Capture the cell that displays the provided text and extract its (X, Y) central coordinate. 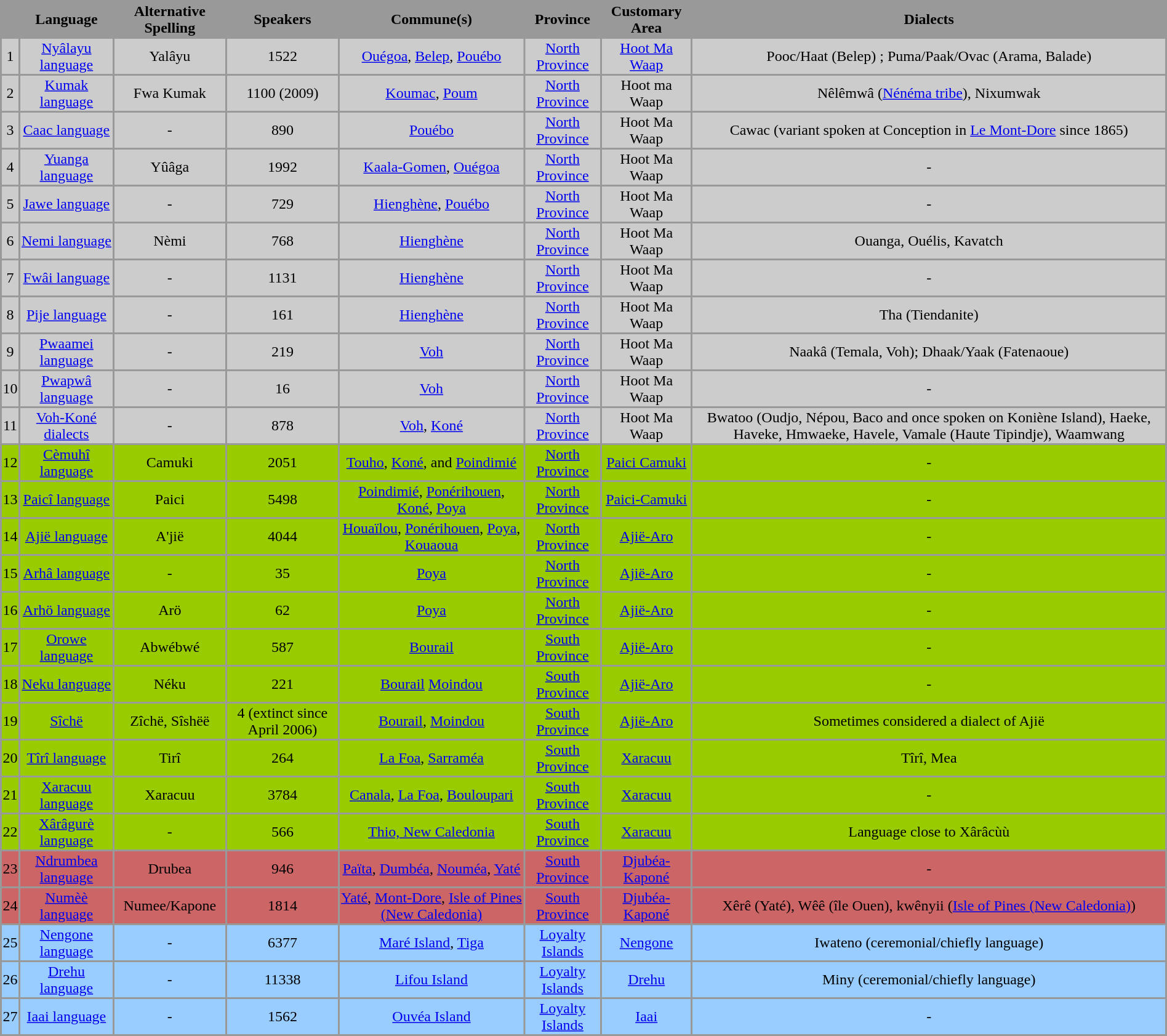
587 (283, 648)
Nengone language (66, 943)
Houaïlou, Ponérihouen, Poya, Kouaoua (431, 537)
Ndrumbea language (66, 869)
5 (10, 204)
Hoot ma Waap (646, 94)
3 (10, 131)
Lifou Island (431, 980)
Iwateno (ceremonial/chiefly language) (929, 943)
Néku (170, 685)
Yalâyu (170, 57)
19 (10, 721)
Customary Area (646, 20)
Canala, La Foa, Bouloupari (431, 795)
27 (10, 1017)
1992 (283, 167)
Yûâga (170, 167)
890 (283, 131)
264 (283, 758)
Orowe language (66, 648)
14 (10, 537)
Abwébwé (170, 648)
Cawac (variant spoken at Conception in Le Mont-Dore since 1865) (929, 131)
Pije language (66, 315)
Nengone (646, 943)
10 (10, 389)
Tha (Tiendanite) (929, 315)
9 (10, 352)
161 (283, 315)
Sometimes considered a dialect of Ajië (929, 721)
Arö (170, 611)
Kumak language (66, 94)
878 (283, 426)
Fwâi language (66, 278)
20 (10, 758)
18 (10, 685)
Nemi language (66, 241)
Drehu (646, 980)
Cèmuhî language (66, 463)
Jawe language (66, 204)
Ouvéa Island (431, 1017)
Bwatoo (Oudjo, Népou, Baco and once spoken on Koniène Island), Haeke, Haveke, Hmwaeke, Havele, Vamale (Haute Tipindje), Waamwang (929, 426)
7 (10, 278)
Pwapwâ language (66, 389)
Caac language (66, 131)
Bourail (431, 648)
11338 (283, 980)
1131 (283, 278)
Speakers (283, 20)
Pwaamei language (66, 352)
Language (66, 20)
Numèè language (66, 906)
Koumac, Poum (431, 94)
Nèmi (170, 241)
Kaala-Gomen, Ouégoa (431, 167)
Numee/Kapone (170, 906)
Ouanga, Ouélis, Kavatch (929, 241)
1100 (2009) (283, 94)
566 (283, 832)
15 (10, 574)
21 (10, 795)
5498 (283, 500)
35 (283, 574)
1814 (283, 906)
23 (10, 869)
Touho, Koné, and Poindimié (431, 463)
221 (283, 685)
Hienghène, Pouébo (431, 204)
24 (10, 906)
4 (extinct since April 2006) (283, 721)
Tîrî, Mea (929, 758)
946 (283, 869)
4 (10, 167)
Poindimié, Ponérihouen, Koné, Poya (431, 500)
Maré Island, Tiga (431, 943)
8 (10, 315)
729 (283, 204)
Yaté, Mont-Dore, Isle of Pines (New Caledonia) (431, 906)
A'jië (170, 537)
25 (10, 943)
3784 (283, 795)
11 (10, 426)
26 (10, 980)
Alternative Spelling (170, 20)
Xaracuu language (66, 795)
1 (10, 57)
1522 (283, 57)
Paicî language (66, 500)
Language close to Xârâcùù (929, 832)
Camuki (170, 463)
Ouégoa, Belep, Pouébo (431, 57)
17 (10, 648)
Yuanga language (66, 167)
Sîchë (66, 721)
Tîrî language (66, 758)
4044 (283, 537)
1562 (283, 1017)
Arhö language (66, 611)
Arhâ language (66, 574)
Drubea (170, 869)
Xêrê (Yaté), Wêê (île Ouen), kwênyii (Isle of Pines (New Caledonia)) (929, 906)
22 (10, 832)
Dialects (929, 20)
6 (10, 241)
2051 (283, 463)
Fwa Kumak (170, 94)
6377 (283, 943)
Tirî (170, 758)
Province (563, 20)
219 (283, 352)
62 (283, 611)
2 (10, 94)
Paici (170, 500)
Xârâgurè language (66, 832)
Iaai (646, 1017)
Bourail, Moindou (431, 721)
12 (10, 463)
Bourail Moindou (431, 685)
Nyâlayu language (66, 57)
Miny (ceremonial/chiefly language) (929, 980)
Païta, Dumbéa, Nouméa, Yaté (431, 869)
Naakâ (Temala, Voh); Dhaak/Yaak (Fatenaoue) (929, 352)
13 (10, 500)
Neku language (66, 685)
La Foa, Sarraméa (431, 758)
Voh, Koné (431, 426)
Pooc/Haat (Belep) ; Puma/Paak/Ovac (Arama, Balade) (929, 57)
Zîchë, Sîshëë (170, 721)
Commune(s) (431, 20)
768 (283, 241)
Paici Camuki (646, 463)
Drehu language (66, 980)
Ajië language (66, 537)
Pouébo (431, 131)
Paici-Camuki (646, 500)
Iaai language (66, 1017)
Nêlêmwâ (Nénéma tribe), Nixumwak (929, 94)
Voh-Koné dialects (66, 426)
Thio, New Caledonia (431, 832)
